Locate the cell with the specified text and output its (x, y) center coordinate. 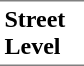
Street Level (42, 33)
